From the cell containing the given text, extract its center point as (X, Y) coordinate. 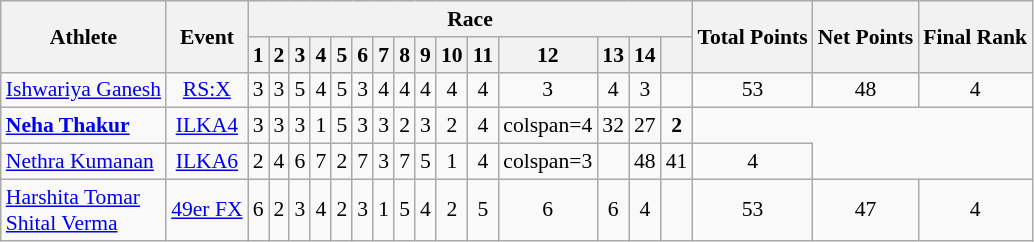
RS:X (206, 90)
10 (452, 55)
Harshita TomarShital Verma (84, 210)
13 (613, 55)
41 (677, 162)
Race (470, 19)
Final Rank (975, 36)
49er FX (206, 210)
Athlete (84, 36)
Ishwariya Ganesh (84, 90)
9 (426, 55)
Net Points (866, 36)
11 (484, 55)
Total Points (752, 36)
ILKA4 (206, 126)
12 (548, 55)
ILKA6 (206, 162)
colspan=3 (548, 162)
colspan=4 (548, 126)
14 (645, 55)
47 (866, 210)
32 (613, 126)
8 (404, 55)
Nethra Kumanan (84, 162)
27 (645, 126)
Neha Thakur (84, 126)
Event (206, 36)
